Determine the [x, y] coordinate at the center of the cell enclosing the given text.  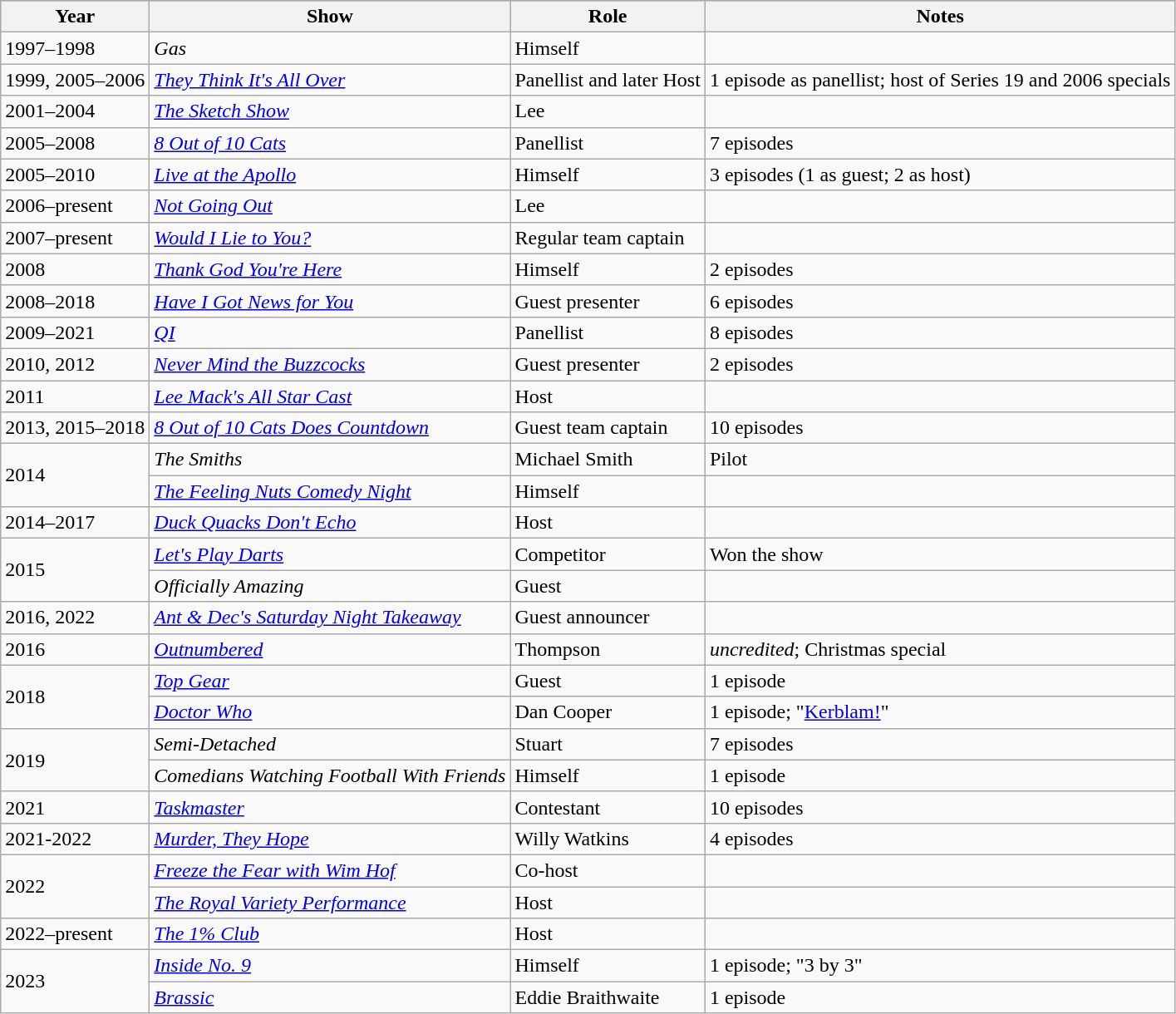
Dan Cooper [608, 712]
Murder, They Hope [330, 839]
Duck Quacks Don't Echo [330, 523]
2021-2022 [75, 839]
Let's Play Darts [330, 554]
8 Out of 10 Cats [330, 143]
2008–2018 [75, 301]
Officially Amazing [330, 586]
Lee Mack's All Star Cast [330, 396]
6 episodes [940, 301]
2009–2021 [75, 332]
2007–present [75, 238]
Not Going Out [330, 206]
Guest team captain [608, 428]
Outnumbered [330, 649]
Gas [330, 48]
2006–present [75, 206]
1 episode; "3 by 3" [940, 966]
Thank God You're Here [330, 269]
Eddie Braithwaite [608, 997]
The Smiths [330, 460]
Co-host [608, 870]
2014 [75, 475]
2022–present [75, 934]
Thompson [608, 649]
2018 [75, 697]
The 1% Club [330, 934]
The Royal Variety Performance [330, 902]
The Feeling Nuts Comedy Night [330, 491]
2008 [75, 269]
Never Mind the Buzzcocks [330, 364]
Notes [940, 17]
Freeze the Fear with Wim Hof [330, 870]
The Sketch Show [330, 111]
Taskmaster [330, 807]
2019 [75, 760]
Guest announcer [608, 618]
Brassic [330, 997]
QI [330, 332]
Live at the Apollo [330, 175]
Role [608, 17]
1 episode as panellist; host of Series 19 and 2006 specials [940, 80]
Ant & Dec's Saturday Night Takeaway [330, 618]
Have I Got News for You [330, 301]
2021 [75, 807]
1 episode; "Kerblam!" [940, 712]
2013, 2015–2018 [75, 428]
Doctor Who [330, 712]
Show [330, 17]
2005–2010 [75, 175]
2016, 2022 [75, 618]
3 episodes (1 as guest; 2 as host) [940, 175]
1999, 2005–2006 [75, 80]
1997–1998 [75, 48]
Won the show [940, 554]
They Think It's All Over [330, 80]
Willy Watkins [608, 839]
2015 [75, 570]
2023 [75, 982]
2011 [75, 396]
2005–2008 [75, 143]
Comedians Watching Football With Friends [330, 775]
8 Out of 10 Cats Does Countdown [330, 428]
8 episodes [940, 332]
Year [75, 17]
Competitor [608, 554]
Pilot [940, 460]
2014–2017 [75, 523]
Would I Lie to You? [330, 238]
2016 [75, 649]
Top Gear [330, 681]
Inside No. 9 [330, 966]
Michael Smith [608, 460]
Regular team captain [608, 238]
2010, 2012 [75, 364]
4 episodes [940, 839]
uncredited; Christmas special [940, 649]
Stuart [608, 744]
2001–2004 [75, 111]
Contestant [608, 807]
Panellist and later Host [608, 80]
2022 [75, 886]
Semi-Detached [330, 744]
